Return the (x, y) coordinate for the center point of the cell that contains the specified text.  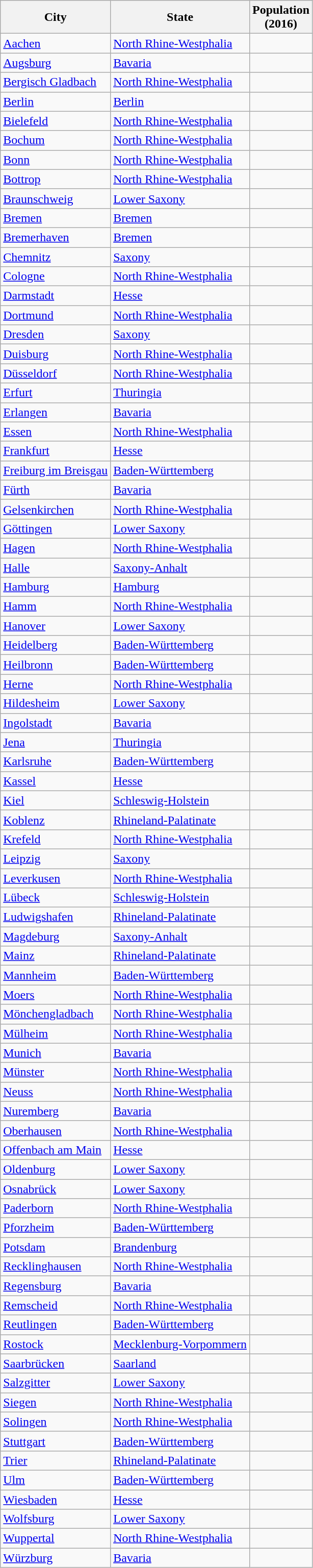
Offenbach am Main (56, 1150)
Leipzig (56, 858)
Kiel (56, 800)
Gelsenkirchen (56, 509)
Aachen (56, 43)
Bielefeld (56, 121)
Kassel (56, 781)
Essen (56, 432)
Ludwigshafen (56, 917)
Heilbronn (56, 665)
Duisburg (56, 354)
Krefeld (56, 839)
Stuttgart (56, 1441)
Münster (56, 1072)
Augsburg (56, 63)
Göttingen (56, 528)
Hildesheim (56, 703)
Mecklenburg-Vorpommern (180, 1344)
Oldenburg (56, 1169)
Osnabrück (56, 1189)
Saarland (180, 1363)
Saarbrücken (56, 1363)
Wiesbaden (56, 1499)
Frankfurt (56, 451)
Würzburg (56, 1558)
Bottrop (56, 179)
Hagen (56, 548)
Freiburg im Breisgau (56, 470)
Erlangen (56, 412)
Solingen (56, 1422)
Population(2016) (280, 17)
Regensburg (56, 1286)
Siegen (56, 1402)
Bremerhaven (56, 237)
Oberhausen (56, 1130)
Darmstadt (56, 296)
Bonn (56, 160)
Düsseldorf (56, 373)
Fürth (56, 490)
Halle (56, 568)
Mainz (56, 956)
Ulm (56, 1480)
Wuppertal (56, 1538)
Reutlingen (56, 1325)
Mönchengladbach (56, 1014)
Bochum (56, 140)
Koblenz (56, 820)
Jena (56, 742)
Ingolstadt (56, 723)
Leverkusen (56, 878)
Chemnitz (56, 257)
Bergisch Gladbach (56, 82)
Dortmund (56, 315)
Hamm (56, 606)
Munich (56, 1053)
Recklinghausen (56, 1267)
Pforzheim (56, 1228)
Hanover (56, 626)
Erfurt (56, 393)
Magdeburg (56, 937)
Heidelberg (56, 645)
Cologne (56, 276)
Braunschweig (56, 198)
Rostock (56, 1344)
State (180, 17)
Remscheid (56, 1305)
Brandenburg (180, 1247)
Karlsruhe (56, 762)
Herne (56, 684)
Trier (56, 1460)
Dresden (56, 335)
Salzgitter (56, 1383)
Moers (56, 995)
Mannheim (56, 975)
Lübeck (56, 898)
Potsdam (56, 1247)
Nuremberg (56, 1111)
City (56, 17)
Neuss (56, 1092)
Paderborn (56, 1208)
Wolfsburg (56, 1519)
Mülheim (56, 1033)
